Search for the cell housing the specified text and yield its (X, Y) center coordinate. 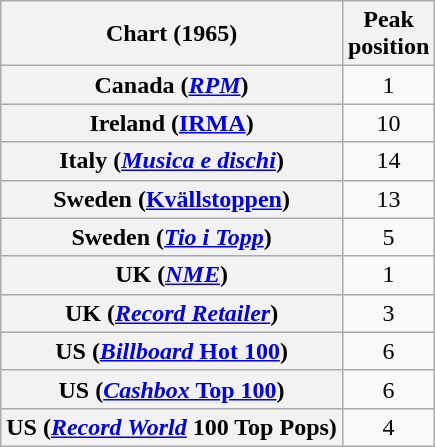
Ireland (IRMA) (172, 123)
14 (388, 161)
US (Record World 100 Top Pops) (172, 427)
Chart (1965) (172, 34)
Canada (RPM) (172, 85)
10 (388, 123)
Italy (Musica e dischi) (172, 161)
UK (NME) (172, 275)
4 (388, 427)
Sweden (Tio i Topp) (172, 237)
Peakposition (388, 34)
US (Cashbox Top 100) (172, 389)
US (Billboard Hot 100) (172, 351)
Sweden (Kvällstoppen) (172, 199)
5 (388, 237)
13 (388, 199)
UK (Record Retailer) (172, 313)
3 (388, 313)
